Scan for the cell matching the given text and deliver its [x, y] coordinate at center. 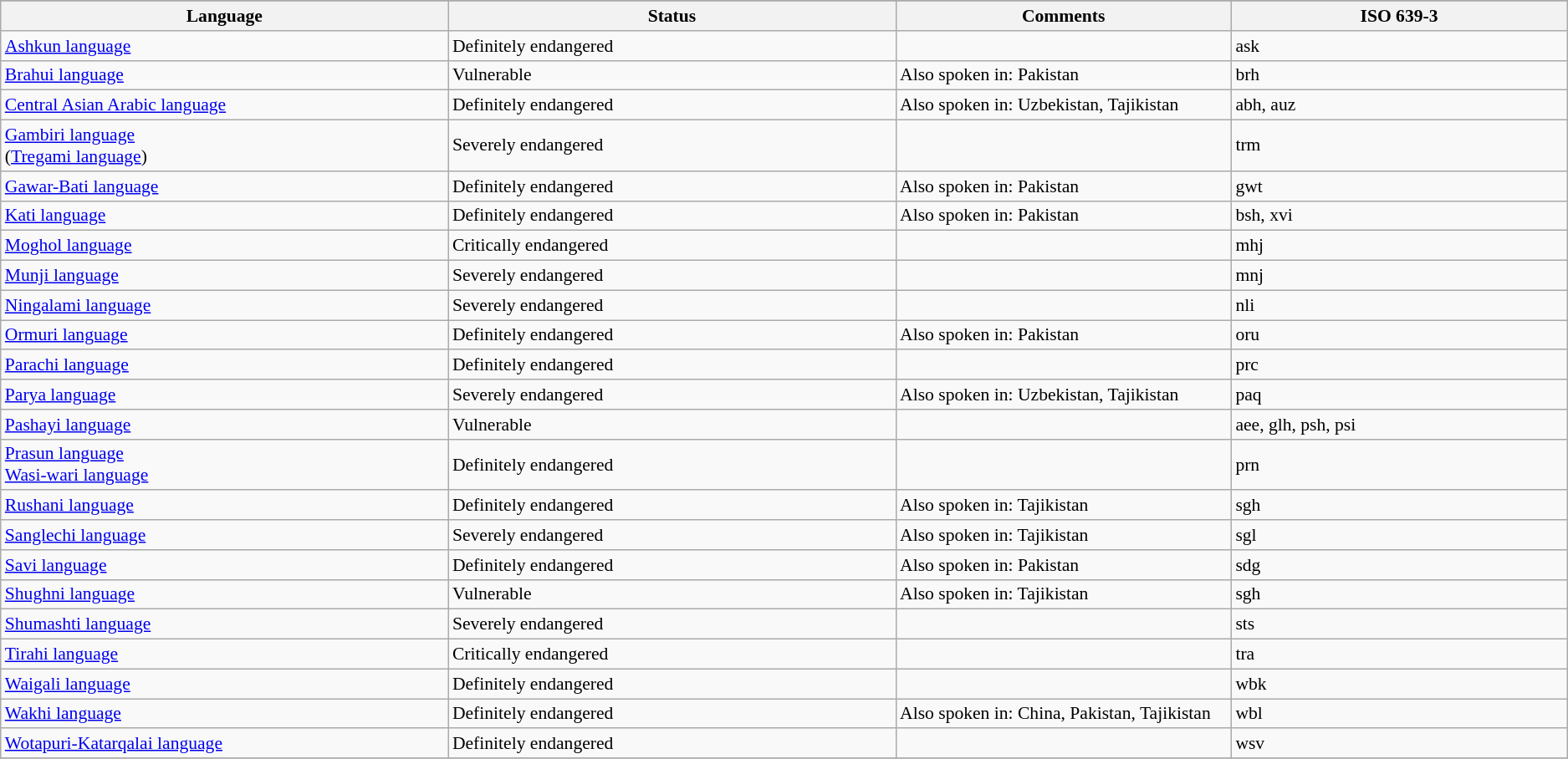
mnj [1398, 276]
Shughni language [224, 594]
Language [224, 16]
oru [1398, 335]
Sanglechi language [224, 535]
prc [1398, 365]
sdg [1398, 565]
mhj [1398, 246]
ask [1398, 46]
trm [1398, 145]
Kati language [224, 216]
Pashayi language [224, 425]
Ashkun language [224, 46]
Parachi language [224, 365]
Ningalami language [224, 305]
aee, glh, psh, psi [1398, 425]
tra [1398, 655]
prn [1398, 465]
Tirahi language [224, 655]
nli [1398, 305]
Central Asian Arabic language [224, 105]
Savi language [224, 565]
Status [672, 16]
wbk [1398, 684]
sgl [1398, 535]
abh, auz [1398, 105]
Waigali language [224, 684]
Shumashti language [224, 624]
Prasun languageWasi-wari language [224, 465]
Wakhi language [224, 714]
brh [1398, 75]
Moghol language [224, 246]
Gambiri language (Tregami language) [224, 145]
bsh, xvi [1398, 216]
paq [1398, 395]
Parya language [224, 395]
ISO 639-3 [1398, 16]
Ormuri language [224, 335]
sts [1398, 624]
Munji language [224, 276]
wbl [1398, 714]
wsv [1398, 744]
Also spoken in: China, Pakistan, Tajikistan [1064, 714]
Gawar-Bati language [224, 186]
Wotapuri-Katarqalai language [224, 744]
Brahui language [224, 75]
gwt [1398, 186]
Rushani language [224, 506]
Comments [1064, 16]
